For the text-containing cell, return its midpoint in [x, y] coordinate format. 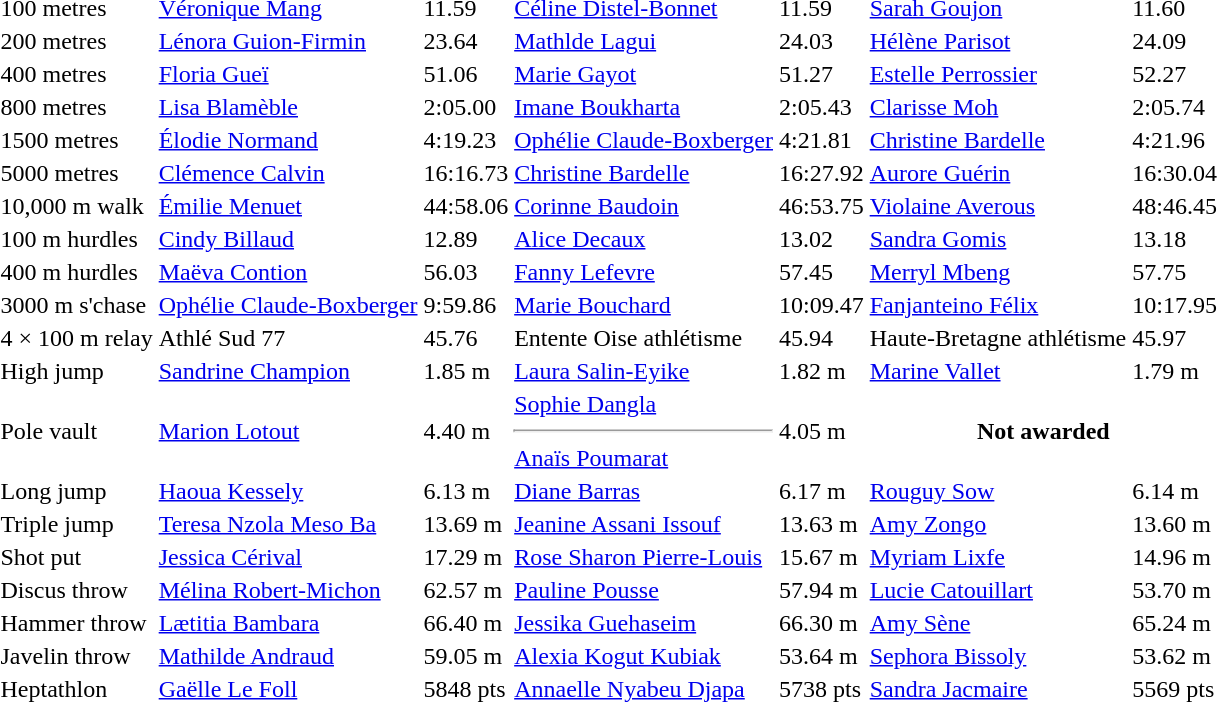
Marine Vallet [998, 371]
44:58.06 [466, 206]
Mélina Robert-Michon [288, 590]
62.57 m [466, 590]
17.29 m [466, 557]
4.05 m [822, 431]
4:21.81 [822, 140]
Cindy Billaud [288, 239]
Rose Sharon Pierre-Louis [644, 557]
Pauline Pousse [644, 590]
Estelle Perrossier [998, 74]
Rouguy Sow [998, 491]
Fanny Lefevre [644, 272]
Laura Salin-Eyike [644, 371]
13.69 m [466, 524]
Lénora Guion-Firmin [288, 41]
Diane Barras [644, 491]
Violaine Averous [998, 206]
4:19.23 [466, 140]
24.03 [822, 41]
56.03 [466, 272]
Haoua Kessely [288, 491]
Clémence Calvin [288, 173]
Jeanine Assani Issouf [644, 524]
4.40 m [466, 431]
Sandrine Champion [288, 371]
Sophie DanglaAnaïs Poumarat [644, 431]
Corinne Baudoin [644, 206]
Marie Gayot [644, 74]
59.05 m [466, 656]
Lætitia Bambara [288, 623]
Teresa Nzola Meso Ba [288, 524]
6.17 m [822, 491]
Amy Zongo [998, 524]
10:09.47 [822, 305]
16:27.92 [822, 173]
Clarisse Moh [998, 107]
Amy Sène [998, 623]
Alexia Kogut Kubiak [644, 656]
2:05.43 [822, 107]
Alice Decaux [644, 239]
6.13 m [466, 491]
57.45 [822, 272]
Haute-Bretagne athlétisme [998, 338]
15.67 m [822, 557]
Floria Gueï [288, 74]
13.63 m [822, 524]
23.64 [466, 41]
Sephora Bissoly [998, 656]
Mathilde Andraud [288, 656]
Mathlde Lagui [644, 41]
46:53.75 [822, 206]
Maëva Contion [288, 272]
16:16.73 [466, 173]
1.85 m [466, 371]
53.64 m [822, 656]
Marie Bouchard [644, 305]
Jessika Guehaseim [644, 623]
Imane Boukharta [644, 107]
Merryl Mbeng [998, 272]
1.82 m [822, 371]
Myriam Lixfe [998, 557]
Sandra Gomis [998, 239]
12.89 [466, 239]
Aurore Guérin [998, 173]
Émilie Menuet [288, 206]
45.94 [822, 338]
Jessica Cérival [288, 557]
2:05.00 [466, 107]
Entente Oise athlétisme [644, 338]
51.06 [466, 74]
51.27 [822, 74]
66.40 m [466, 623]
57.94 m [822, 590]
66.30 m [822, 623]
Lisa Blamèble [288, 107]
Marion Lotout [288, 431]
13.02 [822, 239]
45.76 [466, 338]
Hélène Parisot [998, 41]
Lucie Catouillart [998, 590]
Fanjanteino Félix [998, 305]
Athlé Sud 77 [288, 338]
Élodie Normand [288, 140]
9:59.86 [466, 305]
